Pinpoint the cell where the given text exists, returning its [X, Y] midpoint coordinate. 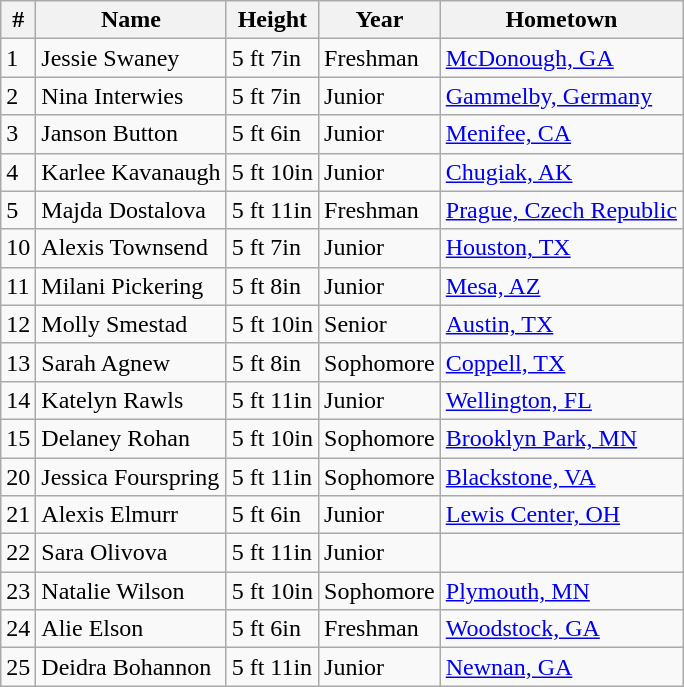
Alexis Townsend [131, 248]
Nina Interwies [131, 96]
Menifee, CA [561, 134]
10 [18, 248]
McDonough, GA [561, 58]
22 [18, 553]
Newnan, GA [561, 667]
Sarah Agnew [131, 362]
1 [18, 58]
Brooklyn Park, MN [561, 438]
Alie Elson [131, 629]
Jessica Fourspring [131, 477]
Majda Dostalova [131, 210]
12 [18, 324]
25 [18, 667]
Wellington, FL [561, 400]
11 [18, 286]
Senior [380, 324]
Alexis Elmurr [131, 515]
Katelyn Rawls [131, 400]
Chugiak, AK [561, 172]
Woodstock, GA [561, 629]
Blackstone, VA [561, 477]
Milani Pickering [131, 286]
Prague, Czech Republic [561, 210]
5 [18, 210]
Hometown [561, 20]
Jessie Swaney [131, 58]
Karlee Kavanaugh [131, 172]
Coppell, TX [561, 362]
Mesa, AZ [561, 286]
Delaney Rohan [131, 438]
13 [18, 362]
21 [18, 515]
Height [272, 20]
Janson Button [131, 134]
23 [18, 591]
Austin, TX [561, 324]
Sara Olivova [131, 553]
Lewis Center, OH [561, 515]
Plymouth, MN [561, 591]
# [18, 20]
Gammelby, Germany [561, 96]
Deidra Bohannon [131, 667]
14 [18, 400]
Name [131, 20]
Natalie Wilson [131, 591]
3 [18, 134]
2 [18, 96]
Year [380, 20]
Molly Smestad [131, 324]
4 [18, 172]
20 [18, 477]
Houston, TX [561, 248]
24 [18, 629]
15 [18, 438]
